Search for the cell housing the specified text and yield its (X, Y) center coordinate. 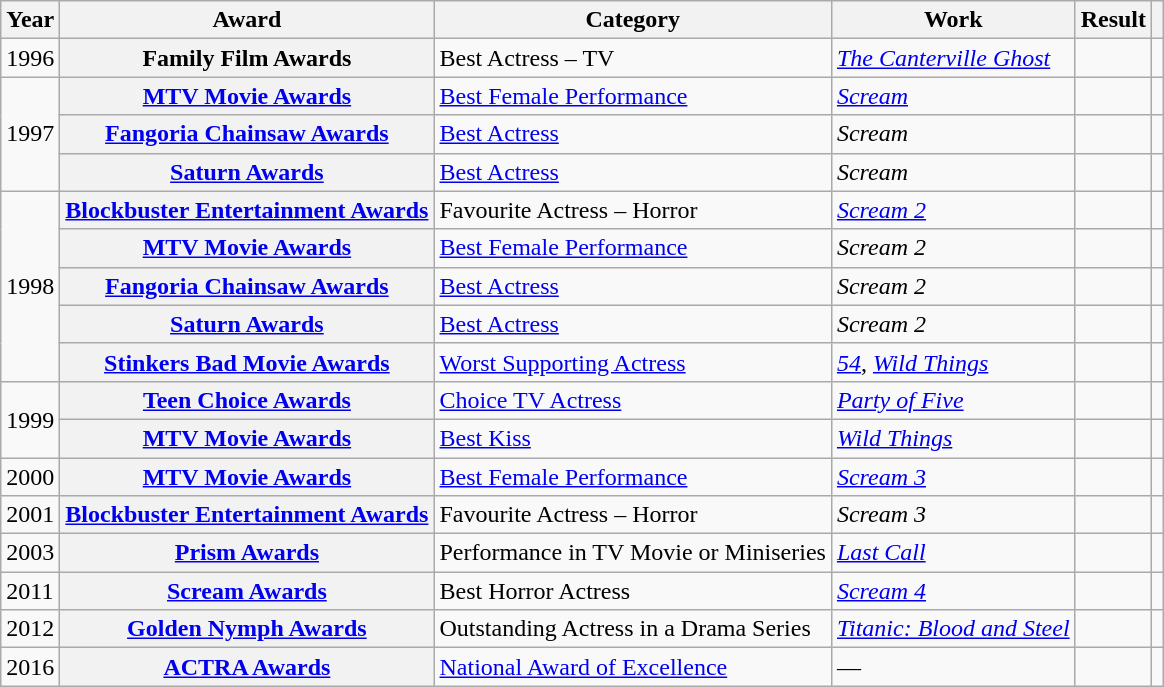
Result (1113, 20)
Wild Things (953, 438)
Scream Awards (247, 591)
Work (953, 20)
ACTRA Awards (247, 667)
— (953, 667)
Titanic: Blood and Steel (953, 629)
1996 (30, 58)
2012 (30, 629)
Choice TV Actress (632, 400)
1999 (30, 419)
Golden Nymph Awards (247, 629)
Teen Choice Awards (247, 400)
1998 (30, 286)
Award (247, 20)
Category (632, 20)
National Award of Excellence (632, 667)
Scream 4 (953, 591)
The Canterville Ghost (953, 58)
Prism Awards (247, 553)
2001 (30, 515)
Best Horror Actress (632, 591)
Outstanding Actress in a Drama Series (632, 629)
Party of Five (953, 400)
Performance in TV Movie or Miniseries (632, 553)
2000 (30, 477)
Family Film Awards (247, 58)
2003 (30, 553)
2011 (30, 591)
Worst Supporting Actress (632, 362)
1997 (30, 134)
2016 (30, 667)
Best Kiss (632, 438)
Best Actress – TV (632, 58)
Stinkers Bad Movie Awards (247, 362)
Year (30, 20)
54, Wild Things (953, 362)
Last Call (953, 553)
